Return [x, y] of the center of cell containing provided text 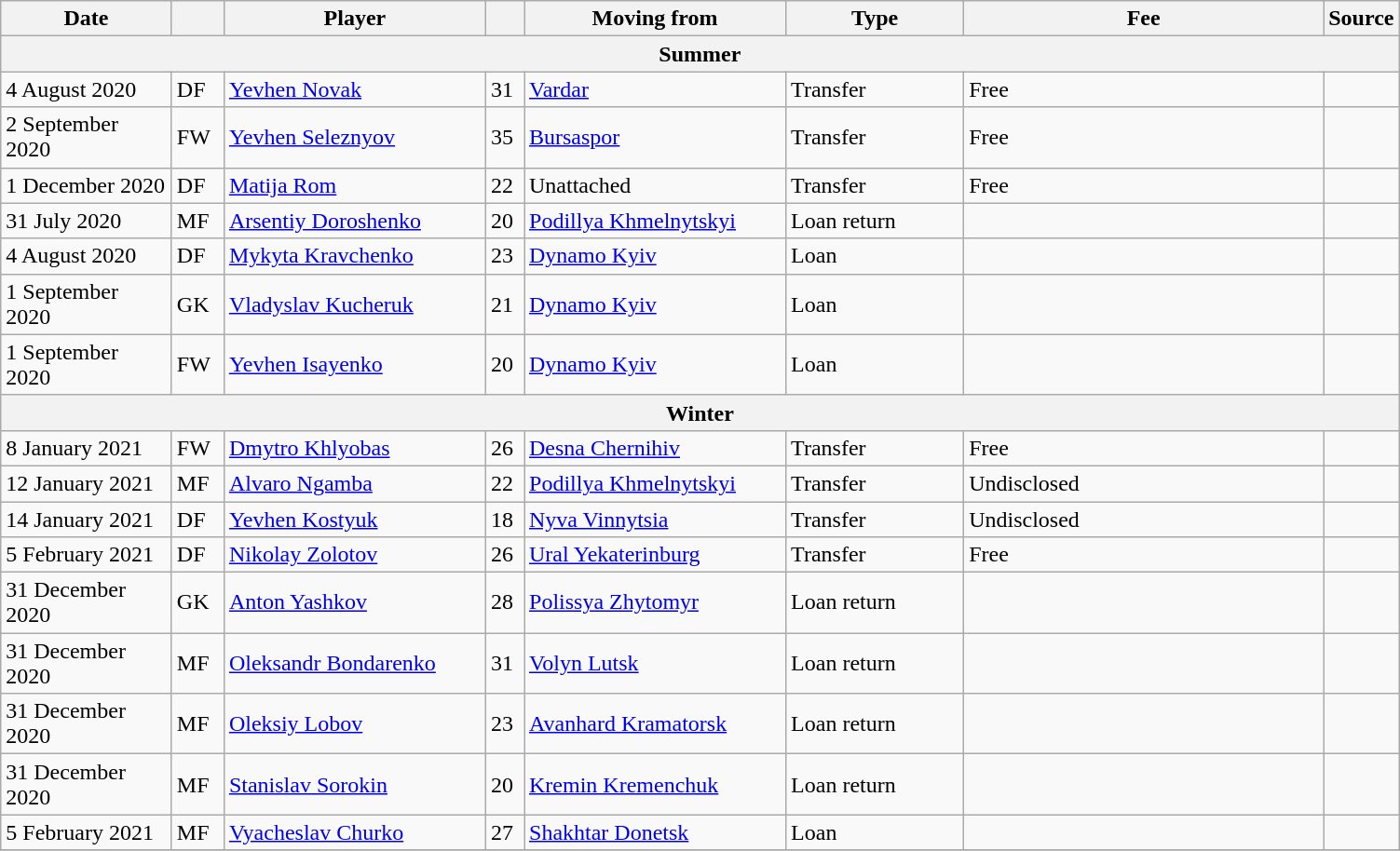
35 [505, 138]
Ural Yekaterinburg [654, 555]
Type [876, 19]
Matija Rom [354, 185]
Summer [700, 54]
Vyacheslav Churko [354, 832]
Oleksiy Lobov [354, 724]
Winter [700, 412]
Anton Yashkov [354, 603]
Stanislav Sorokin [354, 784]
Unattached [654, 185]
Desna Chernihiv [654, 448]
Alvaro Ngamba [354, 483]
Mykyta Kravchenko [354, 256]
Shakhtar Donetsk [654, 832]
Vladyslav Kucheruk [354, 304]
Source [1362, 19]
Avanhard Kramatorsk [654, 724]
Oleksandr Bondarenko [354, 663]
Kremin Kremenchuk [654, 784]
12 January 2021 [87, 483]
Polissya Zhytomyr [654, 603]
Nyva Vinnytsia [654, 519]
2 September 2020 [87, 138]
21 [505, 304]
Yevhen Isayenko [354, 365]
Dmytro Khlyobas [354, 448]
Nikolay Zolotov [354, 555]
Yevhen Novak [354, 89]
Fee [1144, 19]
18 [505, 519]
31 July 2020 [87, 221]
27 [505, 832]
Player [354, 19]
Yevhen Seleznyov [354, 138]
Bursaspor [654, 138]
Yevhen Kostyuk [354, 519]
28 [505, 603]
Vardar [654, 89]
14 January 2021 [87, 519]
8 January 2021 [87, 448]
Arsentiy Doroshenko [354, 221]
Moving from [654, 19]
Date [87, 19]
Volyn Lutsk [654, 663]
1 December 2020 [87, 185]
